From the cell containing the given text, extract its center point as [X, Y] coordinate. 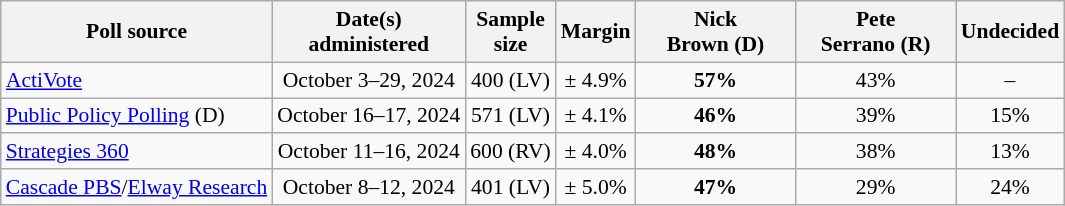
39% [876, 116]
Public Policy Polling (D) [137, 116]
Date(s)administered [368, 32]
PeteSerrano (R) [876, 32]
43% [876, 80]
401 (LV) [510, 187]
Poll source [137, 32]
October 11–16, 2024 [368, 152]
October 8–12, 2024 [368, 187]
48% [715, 152]
± 4.9% [596, 80]
29% [876, 187]
46% [715, 116]
± 4.1% [596, 116]
13% [1010, 152]
– [1010, 80]
57% [715, 80]
NickBrown (D) [715, 32]
Cascade PBS/Elway Research [137, 187]
24% [1010, 187]
± 5.0% [596, 187]
± 4.0% [596, 152]
October 3–29, 2024 [368, 80]
ActiVote [137, 80]
Samplesize [510, 32]
Strategies 360 [137, 152]
Undecided [1010, 32]
Margin [596, 32]
571 (LV) [510, 116]
600 (RV) [510, 152]
400 (LV) [510, 80]
47% [715, 187]
15% [1010, 116]
October 16–17, 2024 [368, 116]
38% [876, 152]
